Identify which cell holds the provided text, then report its (x, y) central coordinate. 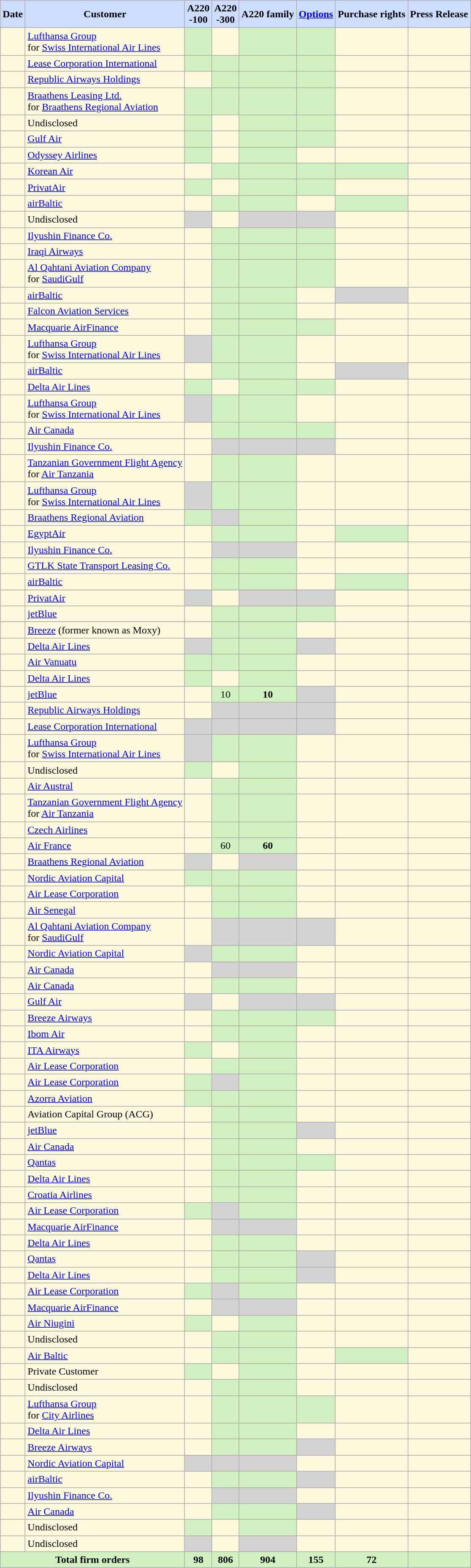
98 (198, 1560)
Air Senegal (105, 910)
EgyptAir (105, 533)
Lufthansa Groupfor City Airlines (105, 1410)
A220-100 (198, 14)
Air France (105, 846)
Ibom Air (105, 1034)
806 (225, 1560)
Press Release (439, 14)
155 (316, 1560)
Croatia Airlines (105, 1195)
72 (371, 1560)
Breeze (former known as Moxy) (105, 630)
Air Baltic (105, 1355)
Iraqi Airways (105, 252)
Air Vanuatu (105, 662)
Customer (105, 14)
GTLK State Transport Leasing Co. (105, 566)
Azorra Aviation (105, 1098)
Falcon Aviation Services (105, 311)
Date (13, 14)
Options (316, 14)
A220 family (268, 14)
A220-300 (225, 14)
Odyssey Airlines (105, 155)
904 (268, 1560)
Private Customer (105, 1372)
Braathens Leasing Ltd.for Braathens Regional Aviation (105, 101)
Korean Air (105, 171)
ITA Airways (105, 1050)
Aviation Capital Group (ACG) (105, 1114)
Air Niugini (105, 1323)
Total firm orders (93, 1560)
Czech Airlines (105, 830)
Purchase rights (371, 14)
Air Austral (105, 786)
